Search for the cell housing the specified text and yield its [x, y] center coordinate. 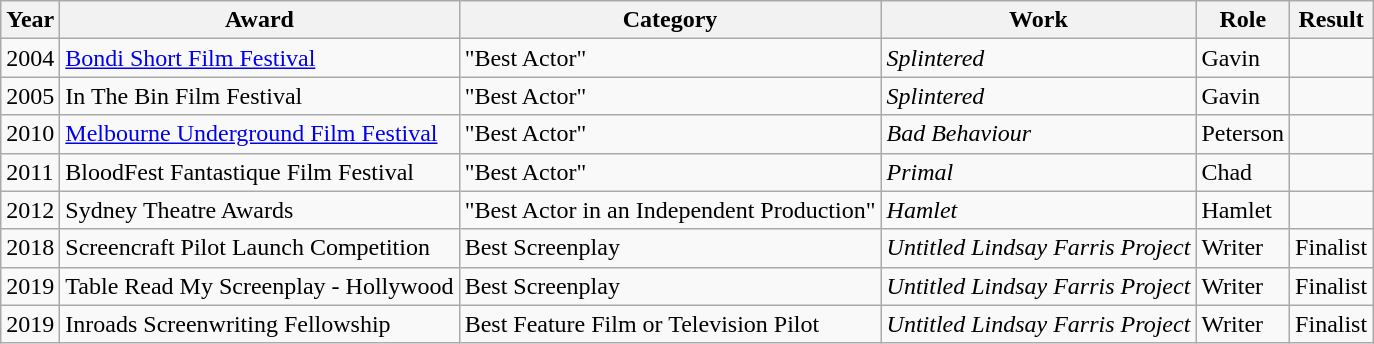
2018 [30, 248]
Screencraft Pilot Launch Competition [260, 248]
BloodFest Fantastique Film Festival [260, 172]
2010 [30, 134]
2005 [30, 96]
Result [1332, 20]
Role [1243, 20]
"Best Actor in an Independent Production" [670, 210]
Bad Behaviour [1038, 134]
Work [1038, 20]
2004 [30, 58]
Year [30, 20]
2011 [30, 172]
2012 [30, 210]
Primal [1038, 172]
Best Feature Film or Television Pilot [670, 324]
Sydney Theatre Awards [260, 210]
Inroads Screenwriting Fellowship [260, 324]
Peterson [1243, 134]
Bondi Short Film Festival [260, 58]
Melbourne Underground Film Festival [260, 134]
Table Read My Screenplay - Hollywood [260, 286]
Chad [1243, 172]
Category [670, 20]
In The Bin Film Festival [260, 96]
Award [260, 20]
